Provide the [x, y] coordinate of the cell's center where the given text is located.  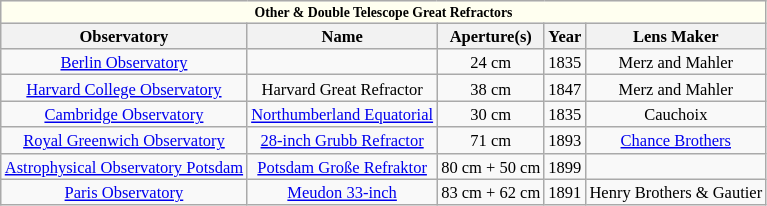
Berlin Observatory [124, 62]
Harvard College Observatory [124, 88]
38 cm [490, 88]
Paris Observatory [124, 192]
83 cm + 62 cm [490, 192]
Potsdam Große Refraktor [342, 166]
Lens Maker [676, 36]
28-inch Grubb Refractor [342, 140]
Northumberland Equatorial [342, 114]
30 cm [490, 114]
1893 [564, 140]
1899 [564, 166]
71 cm [490, 140]
Astrophysical Observatory Potsdam [124, 166]
Royal Greenwich Observatory [124, 140]
Other & Double Telescope Great Refractors [384, 12]
24 cm [490, 62]
Name [342, 36]
Year [564, 36]
Aperture(s) [490, 36]
Cambridge Observatory [124, 114]
80 cm + 50 cm [490, 166]
Meudon 33-inch [342, 192]
1891 [564, 192]
Henry Brothers & Gautier [676, 192]
Chance Brothers [676, 140]
Cauchoix [676, 114]
Observatory [124, 36]
1847 [564, 88]
Harvard Great Refractor [342, 88]
